Identify which cell holds the provided text, then report its [x, y] central coordinate. 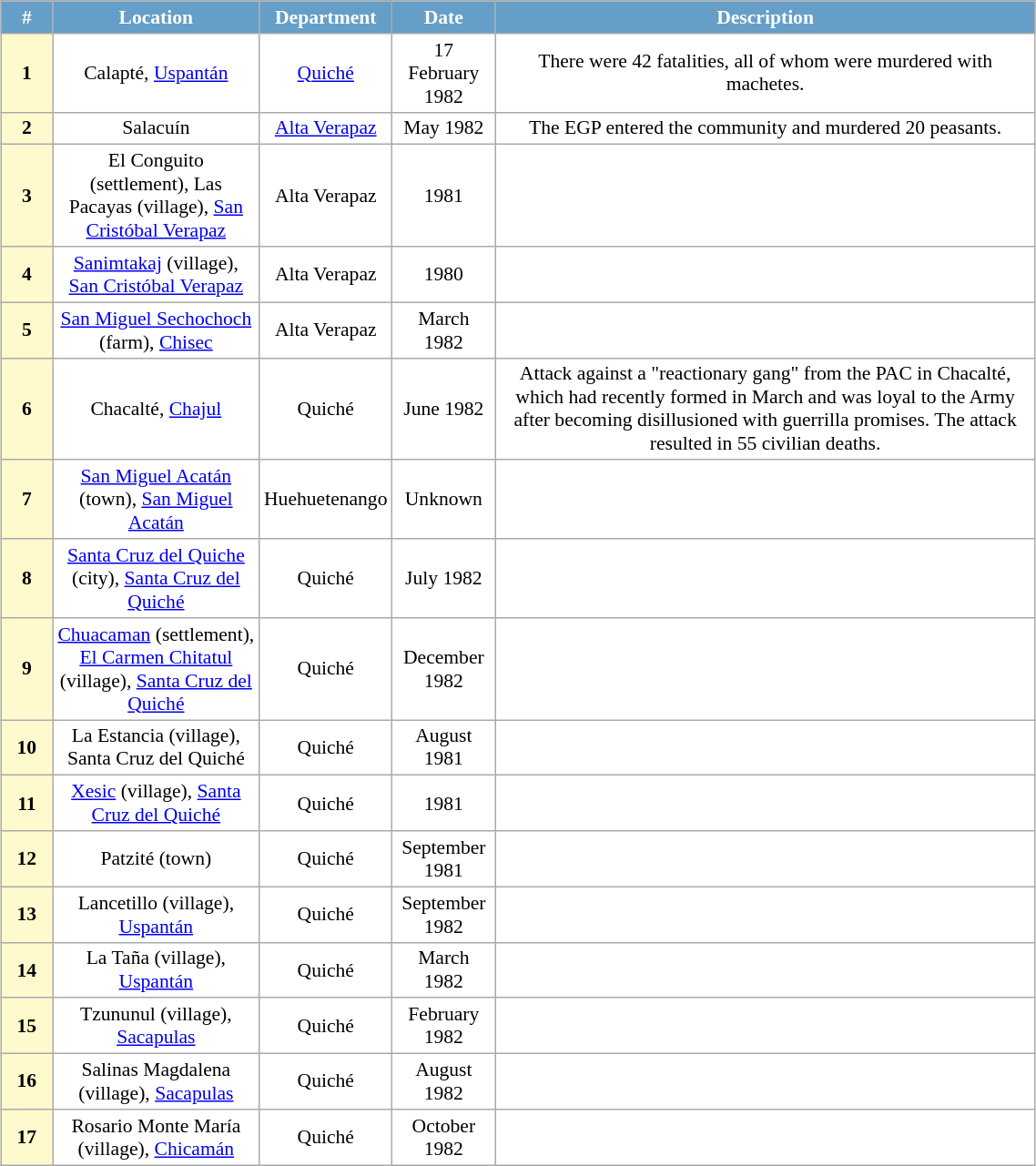
14 [27, 970]
June 1982 [444, 409]
13 [27, 914]
16 [27, 1081]
La Taña (village), Uspantán [157, 970]
11 [27, 803]
7 [27, 501]
July 1982 [444, 579]
# [27, 17]
San Miguel Sechochoch (farm), Chisec [157, 330]
Location [157, 17]
1980 [444, 275]
September 1981 [444, 859]
Salacuín [157, 128]
There were 42 fatalities, all of whom were murdered with machetes. [765, 73]
15 [27, 1027]
9 [27, 669]
Date [444, 17]
La Estancia (village), Santa Cruz del Quiché [157, 748]
Chuacaman (settlement), El Carmen Chitatul (village), Santa Cruz del Quiché [157, 669]
Salinas Magdalena (village), Sacapulas [157, 1081]
2 [27, 128]
San Miguel Acatán (town), San Miguel Acatán [157, 501]
August 1982 [444, 1081]
December 1982 [444, 669]
Rosario Monte María (village), Chicamán [157, 1138]
October 1982 [444, 1138]
Lancetillo (village), Uspantán [157, 914]
Santa Cruz del Quiche (city), Santa Cruz del Quiché [157, 579]
May 1982 [444, 128]
Patzité (town) [157, 859]
September 1982 [444, 914]
February 1982 [444, 1027]
1 [27, 73]
August 1981 [444, 748]
8 [27, 579]
Unknown [444, 501]
12 [27, 859]
Chacalté, Chajul [157, 409]
The EGP entered the community and murdered 20 peasants. [765, 128]
El Conguito (settlement), Las Pacayas (village), San Cristóbal Verapaz [157, 196]
17 [27, 1138]
10 [27, 748]
6 [27, 409]
17 February 1982 [444, 73]
Department [326, 17]
Sanimtakaj (village), San Cristóbal Verapaz [157, 275]
3 [27, 196]
Description [765, 17]
Huehuetenango [326, 501]
5 [27, 330]
Calapté, Uspantán [157, 73]
Xesic (village), Santa Cruz del Quiché [157, 803]
Tzununul (village), Sacapulas [157, 1027]
4 [27, 275]
